Output the (x, y) coordinate of the center of the cell containing the given text.  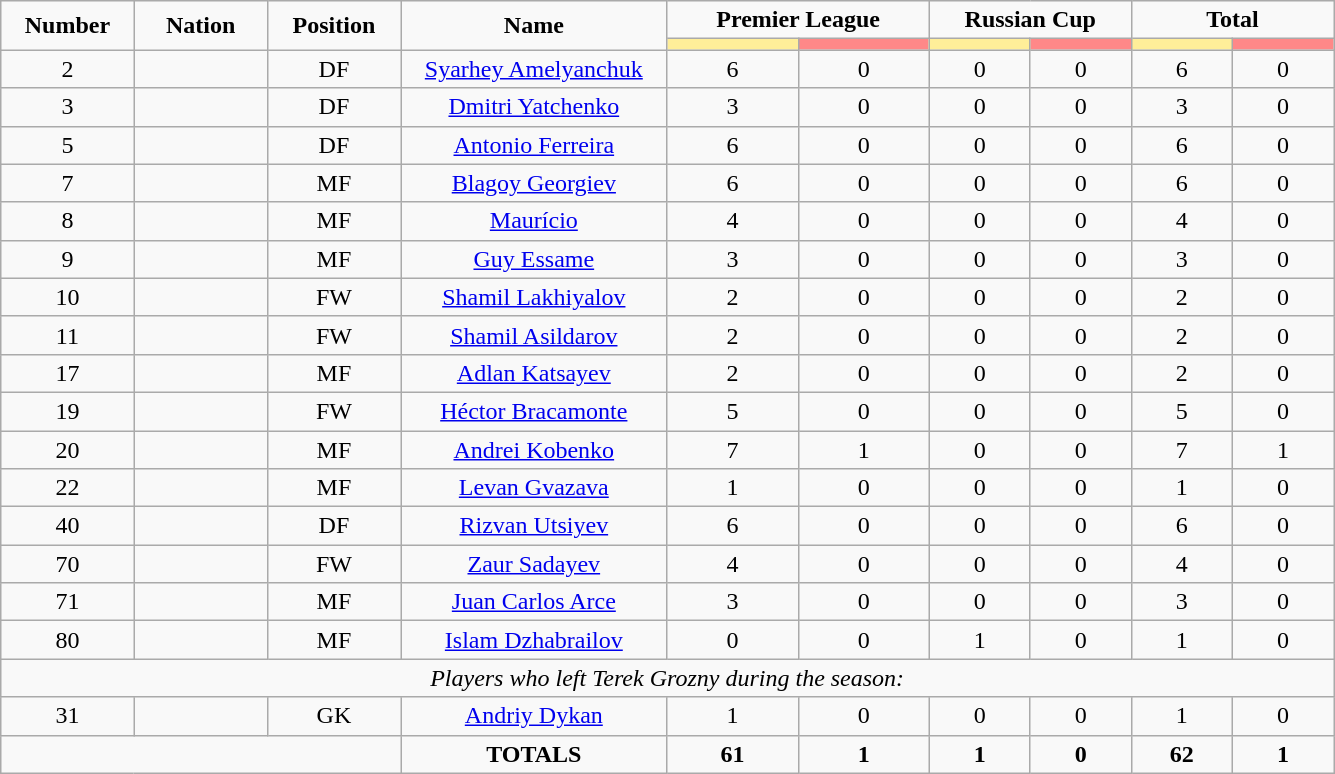
Position (334, 26)
62 (1182, 754)
Maurício (534, 221)
GK (334, 716)
Nation (200, 26)
Name (534, 26)
Guy Essame (534, 259)
10 (68, 297)
70 (68, 564)
31 (68, 716)
Héctor Bracamonte (534, 411)
9 (68, 259)
19 (68, 411)
TOTALS (534, 754)
8 (68, 221)
Levan Gvazava (534, 488)
20 (68, 449)
Total (1232, 20)
61 (732, 754)
22 (68, 488)
Andriy Dykan (534, 716)
71 (68, 602)
Dmitri Yatchenko (534, 107)
80 (68, 640)
17 (68, 373)
Rizvan Utsiyev (534, 526)
Syarhey Amelyanchuk (534, 69)
Blagoy Georgiev (534, 183)
Players who left Terek Grozny during the season: (668, 678)
Shamil Asildarov (534, 335)
11 (68, 335)
Andrei Kobenko (534, 449)
Antonio Ferreira (534, 145)
Zaur Sadayev (534, 564)
Juan Carlos Arce (534, 602)
Islam Dzhabrailov (534, 640)
Shamil Lakhiyalov (534, 297)
Premier League (798, 20)
Russian Cup (1030, 20)
Number (68, 26)
40 (68, 526)
Adlan Katsayev (534, 373)
